Locate the cell with the specified text and output its (X, Y) center coordinate. 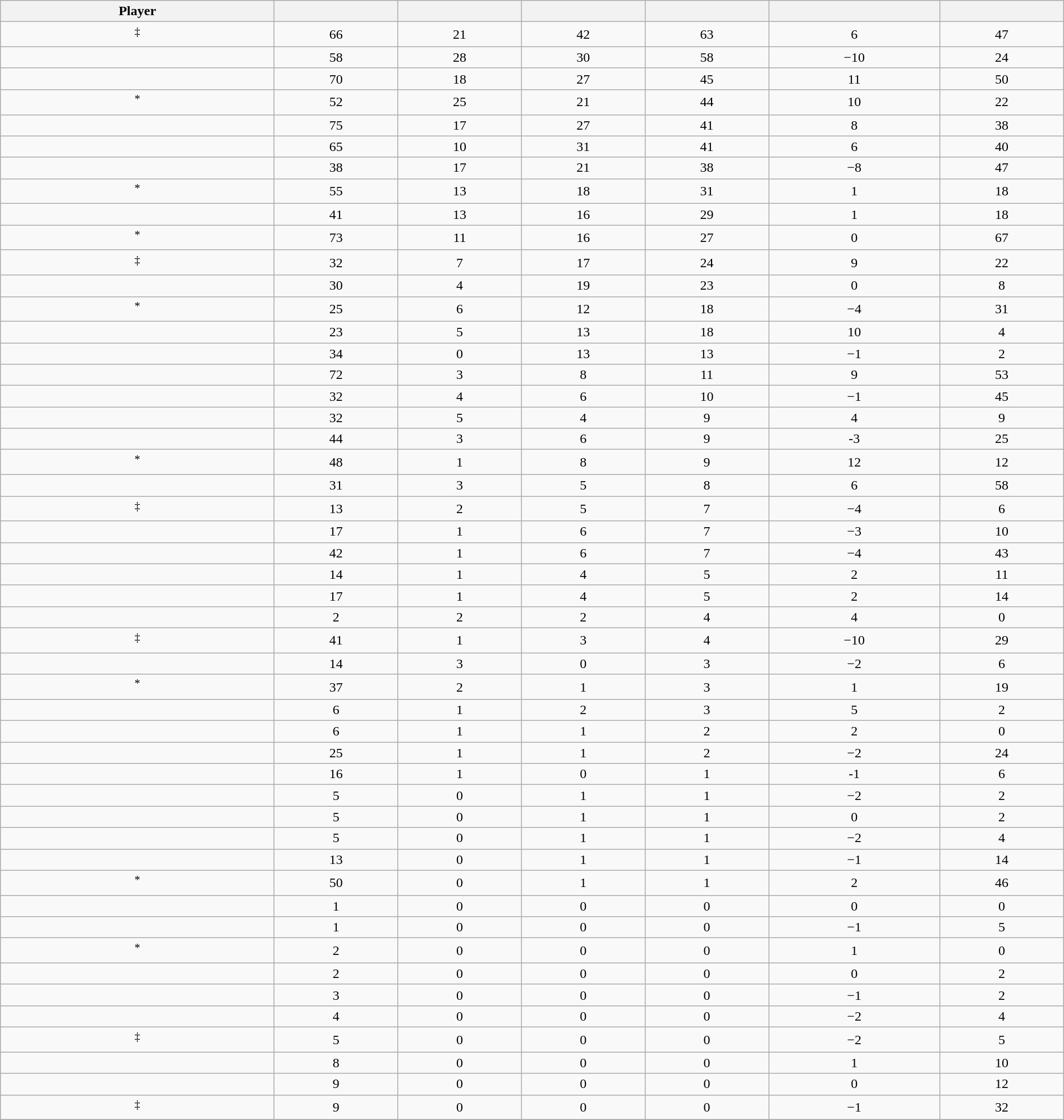
55 (336, 191)
28 (460, 57)
-3 (854, 439)
73 (336, 238)
40 (1002, 147)
67 (1002, 238)
75 (336, 125)
48 (336, 463)
-1 (854, 774)
66 (336, 35)
37 (336, 687)
70 (336, 79)
34 (336, 354)
72 (336, 375)
53 (1002, 375)
52 (336, 102)
65 (336, 147)
−8 (854, 168)
−3 (854, 532)
43 (1002, 553)
63 (707, 35)
46 (1002, 883)
Player (137, 11)
